Output the (X, Y) coordinate of the center of the cell containing the given text.  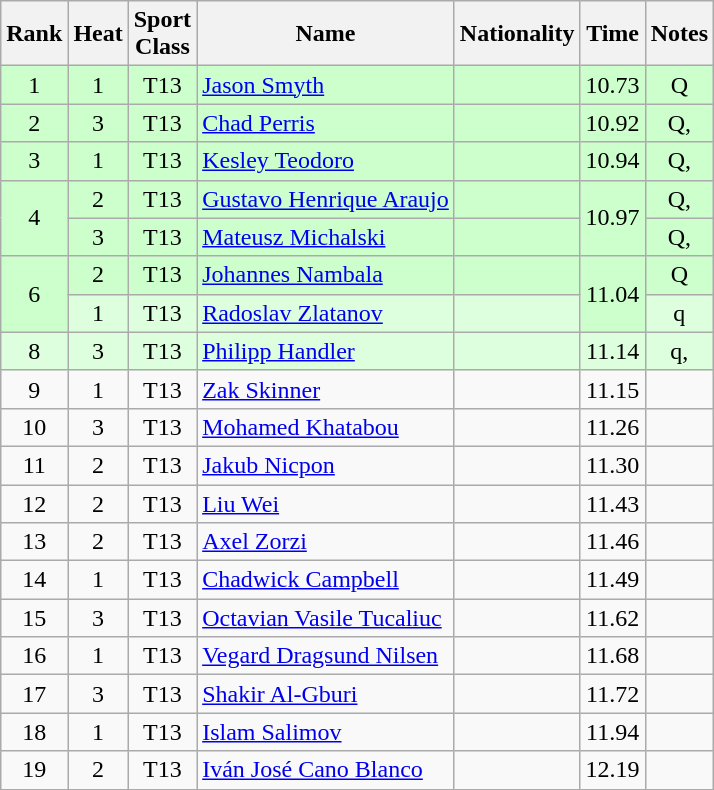
q, (679, 351)
Heat (98, 34)
Shakir Al-Gburi (326, 694)
9 (34, 389)
11 (34, 465)
Time (612, 34)
Octavian Vasile Tucaliuc (326, 618)
Chad Perris (326, 123)
Jason Smyth (326, 85)
q (679, 313)
15 (34, 618)
SportClass (162, 34)
Islam Salimov (326, 732)
6 (34, 294)
16 (34, 656)
11.14 (612, 351)
11.68 (612, 656)
Name (326, 34)
Zak Skinner (326, 389)
Rank (34, 34)
11.62 (612, 618)
4 (34, 218)
10.97 (612, 218)
11.26 (612, 427)
13 (34, 542)
Johannes Nambala (326, 275)
Liu Wei (326, 503)
12.19 (612, 770)
Notes (679, 34)
10 (34, 427)
11.15 (612, 389)
Philipp Handler (326, 351)
11.30 (612, 465)
10.94 (612, 161)
Jakub Nicpon (326, 465)
Vegard Dragsund Nilsen (326, 656)
14 (34, 580)
Mateusz Michalski (326, 237)
Gustavo Henrique Araujo (326, 199)
Radoslav Zlatanov (326, 313)
10.92 (612, 123)
Axel Zorzi (326, 542)
18 (34, 732)
19 (34, 770)
11.94 (612, 732)
Iván José Cano Blanco (326, 770)
12 (34, 503)
11.46 (612, 542)
Nationality (517, 34)
17 (34, 694)
10.73 (612, 85)
Mohamed Khatabou (326, 427)
Kesley Teodoro (326, 161)
11.72 (612, 694)
8 (34, 351)
Chadwick Campbell (326, 580)
11.04 (612, 294)
11.43 (612, 503)
11.49 (612, 580)
